From the cell containing the given text, extract its center point as [X, Y] coordinate. 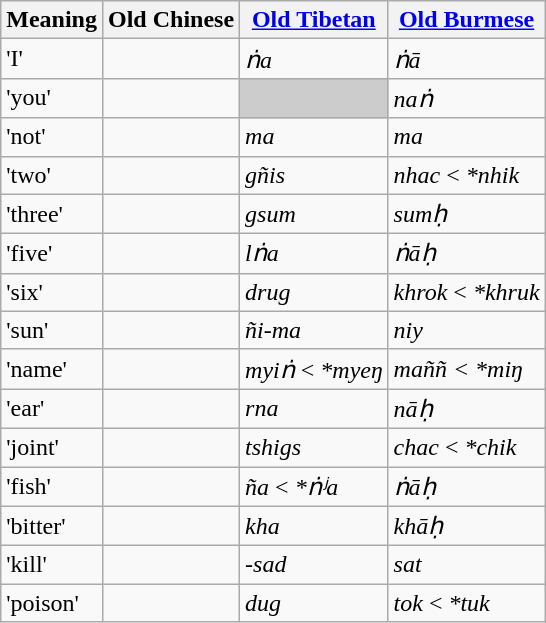
ña < *ṅʲa [314, 486]
rna [314, 409]
naṅ [466, 98]
'ear' [52, 409]
gsum [314, 214]
kha [314, 526]
Old Chinese [170, 20]
tok < *tuk [466, 603]
drug [314, 292]
nāḥ [466, 409]
nhac < *nhik [466, 175]
'fish' [52, 486]
myiṅ < *myeŋ [314, 369]
Meaning [52, 20]
niy [466, 330]
'two' [52, 175]
'you' [52, 98]
maññ < *miŋ [466, 369]
'poison' [52, 603]
'five' [52, 254]
Old Tibetan [314, 20]
-sad [314, 565]
khrok < *khruk [466, 292]
Old Burmese [466, 20]
'six' [52, 292]
tshigs [314, 447]
sumḥ [466, 214]
'I' [52, 59]
lṅa [314, 254]
'name' [52, 369]
ṅā [466, 59]
'three' [52, 214]
ṅa [314, 59]
'bitter' [52, 526]
'joint' [52, 447]
gñis [314, 175]
'not' [52, 137]
khāḥ [466, 526]
chac < *chik [466, 447]
'sun' [52, 330]
dug [314, 603]
'kill' [52, 565]
ñi-ma [314, 330]
sat [466, 565]
